Output the [x, y] coordinate of the center of the cell containing the given text.  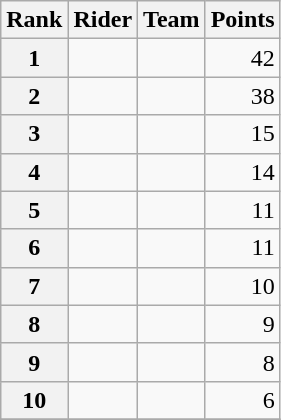
Rank [34, 20]
42 [242, 58]
14 [242, 172]
2 [34, 96]
1 [34, 58]
38 [242, 96]
Points [242, 20]
15 [242, 134]
3 [34, 134]
Rider [103, 20]
7 [34, 286]
Team [172, 20]
5 [34, 210]
4 [34, 172]
